Detect which cell encompasses the target text, then output its (X, Y) center coordinate. 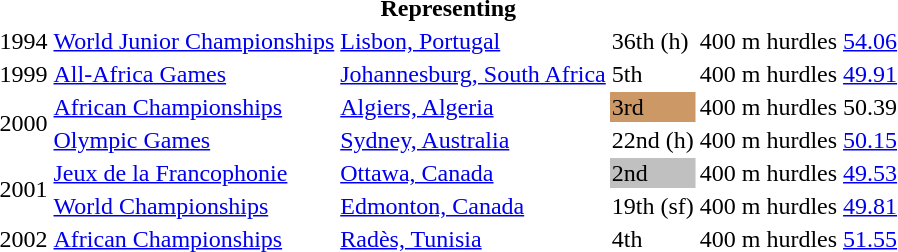
Ottawa, Canada (474, 173)
5th (652, 74)
Edmonton, Canada (474, 206)
Lisbon, Portugal (474, 41)
22nd (h) (652, 140)
Algiers, Algeria (474, 107)
World Junior Championships (194, 41)
3rd (652, 107)
Sydney, Australia (474, 140)
Jeux de la Francophonie (194, 173)
All-Africa Games (194, 74)
Johannesburg, South Africa (474, 74)
36th (h) (652, 41)
2nd (652, 173)
World Championships (194, 206)
19th (sf) (652, 206)
African Championships (194, 107)
Olympic Games (194, 140)
